Output the (X, Y) coordinate of the center of the cell containing the given text.  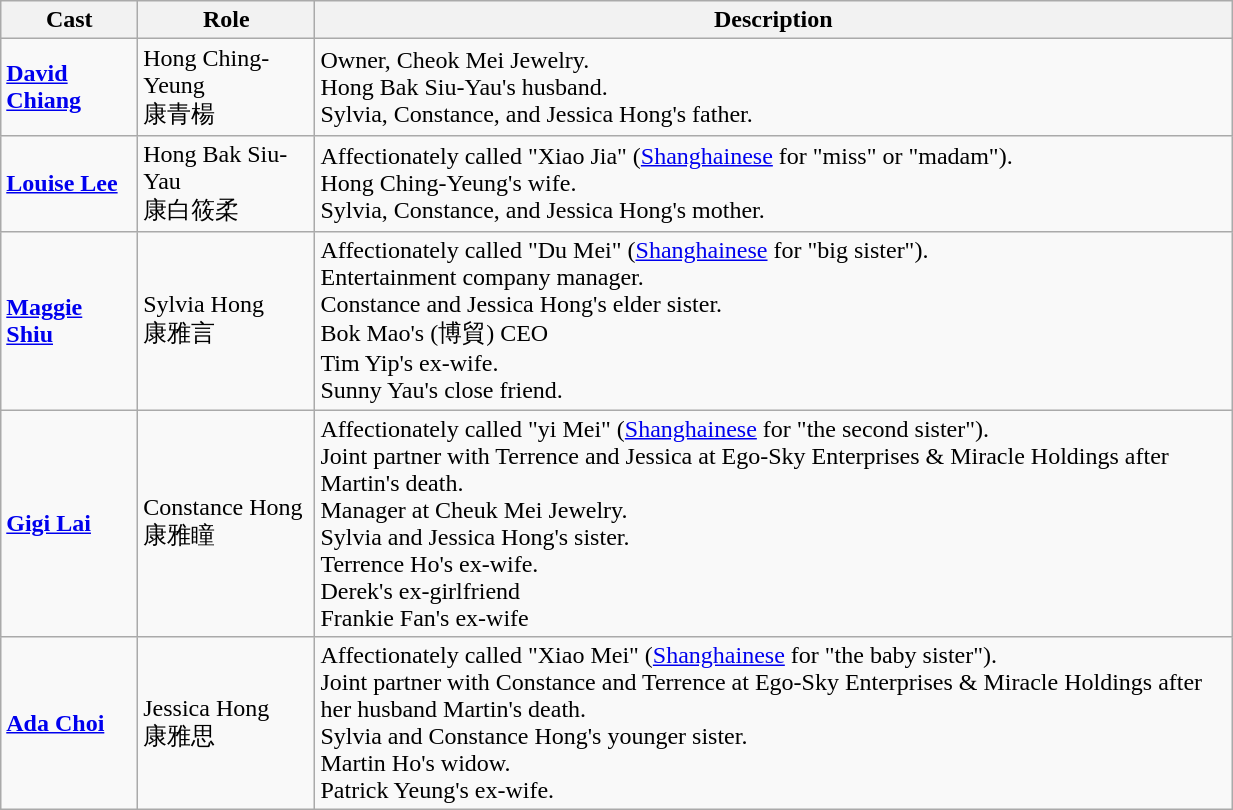
Owner, Cheok Mei Jewelry.Hong Bak Siu-Yau's husband. Sylvia, Constance, and Jessica Hong's father. (774, 88)
Sylvia Hong 康雅言 (226, 321)
Gigi Lai (70, 524)
David Chiang (70, 88)
Role (226, 20)
Ada Choi (70, 724)
Louise Lee (70, 184)
Maggie Shiu (70, 321)
Cast (70, 20)
Affectionately called "Xiao Jia" (Shanghainese for "miss" or "madam").Hong Ching-Yeung's wife. Sylvia, Constance, and Jessica Hong's mother. (774, 184)
Description (774, 20)
Constance Hong 康雅瞳 (226, 524)
Jessica Hong 康雅思 (226, 724)
Hong Ching-Yeung 康青楊 (226, 88)
Hong Bak Siu-Yau 康白筱柔 (226, 184)
